Extract the (x, y) coordinate from the center of the cell holding the provided text.  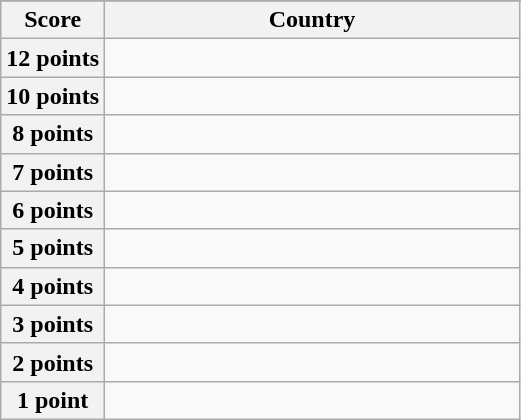
10 points (53, 96)
2 points (53, 362)
6 points (53, 210)
5 points (53, 248)
7 points (53, 172)
1 point (53, 400)
8 points (53, 134)
4 points (53, 286)
Country (312, 20)
Score (53, 20)
3 points (53, 324)
12 points (53, 58)
